For the text-containing cell, return its midpoint in (x, y) coordinate format. 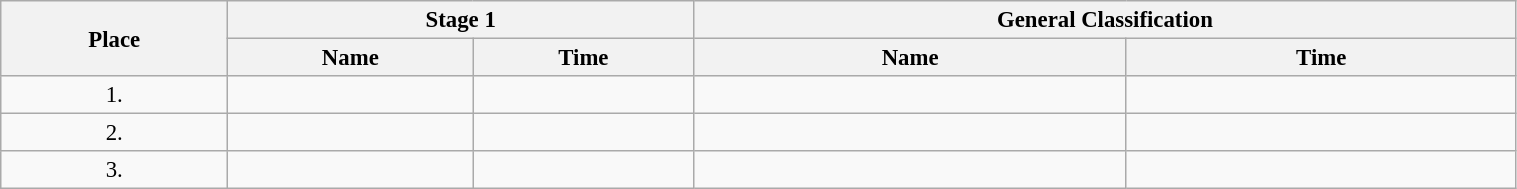
Place (114, 38)
3. (114, 170)
Stage 1 (461, 20)
General Classification (1105, 20)
2. (114, 133)
1. (114, 95)
